Provide the (X, Y) coordinate of the cell's center where the given text is located.  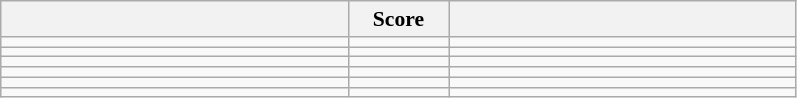
Score (398, 19)
